Provide the (X, Y) coordinate of the cell's center where the given text is located.  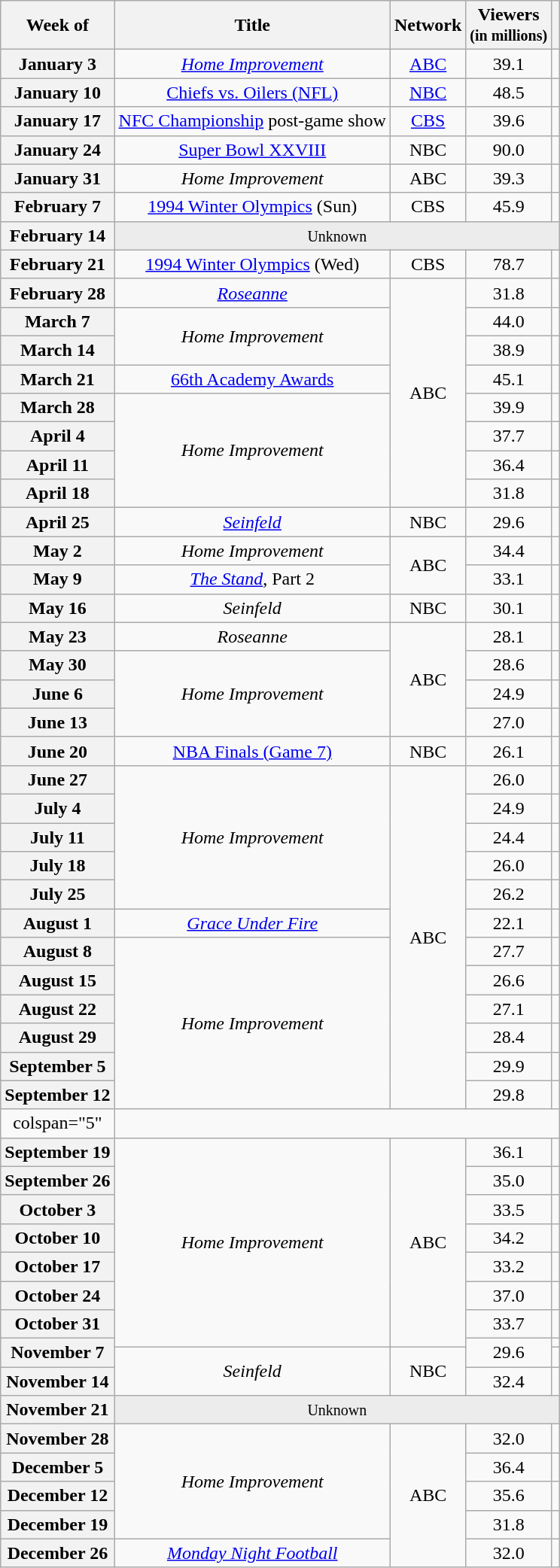
April 25 (57, 522)
Grace Under Fire (252, 923)
37.0 (509, 1295)
35.6 (509, 1496)
February 7 (57, 207)
July 25 (57, 895)
September 26 (57, 1181)
October 10 (57, 1238)
June 27 (57, 779)
May 30 (57, 665)
October 24 (57, 1295)
1994 Winter Olympics (Sun) (252, 207)
March 21 (57, 378)
September 5 (57, 1066)
34.2 (509, 1238)
December 26 (57, 1553)
Network (428, 26)
Super Bowl XXVIII (252, 150)
November 14 (57, 1381)
July 4 (57, 808)
February 14 (57, 236)
October 31 (57, 1324)
January 3 (57, 64)
39.1 (509, 64)
August 22 (57, 1009)
28.4 (509, 1038)
August 1 (57, 923)
33.7 (509, 1324)
Title (252, 26)
36.1 (509, 1152)
33.5 (509, 1209)
NFC Championship post-game show (252, 121)
28.1 (509, 637)
April 11 (57, 465)
27.1 (509, 1009)
March 28 (57, 408)
90.0 (509, 150)
28.6 (509, 665)
Viewers(in millions) (509, 26)
January 10 (57, 93)
26.6 (509, 980)
27.0 (509, 722)
August 8 (57, 952)
colspan="5" (57, 1123)
24.4 (509, 837)
37.7 (509, 436)
October 3 (57, 1209)
1994 Winter Olympics (Wed) (252, 264)
May 23 (57, 637)
February 28 (57, 293)
48.5 (509, 93)
44.0 (509, 321)
April 18 (57, 494)
May 9 (57, 579)
January 17 (57, 121)
39.3 (509, 178)
July 11 (57, 837)
May 16 (57, 608)
39.6 (509, 121)
January 24 (57, 150)
66th Academy Awards (252, 378)
Monday Night Football (252, 1553)
26.2 (509, 895)
December 19 (57, 1524)
30.1 (509, 608)
June 6 (57, 694)
33.1 (509, 579)
45.1 (509, 378)
May 2 (57, 551)
December 12 (57, 1496)
27.7 (509, 952)
29.9 (509, 1066)
March 14 (57, 350)
December 5 (57, 1467)
July 18 (57, 866)
February 21 (57, 264)
August 15 (57, 980)
March 7 (57, 321)
September 19 (57, 1152)
39.9 (509, 408)
April 4 (57, 436)
26.1 (509, 751)
June 13 (57, 722)
35.0 (509, 1181)
November 21 (57, 1410)
January 31 (57, 178)
34.4 (509, 551)
33.2 (509, 1266)
November 7 (57, 1353)
NBA Finals (Game 7) (252, 751)
Week of (57, 26)
29.8 (509, 1095)
Chiefs vs. Oilers (NFL) (252, 93)
22.1 (509, 923)
38.9 (509, 350)
45.9 (509, 207)
78.7 (509, 264)
32.4 (509, 1381)
June 20 (57, 751)
The Stand, Part 2 (252, 579)
August 29 (57, 1038)
September 12 (57, 1095)
October 17 (57, 1266)
November 28 (57, 1439)
